Provide the [X, Y] coordinate of the cell's center where the given text is located.  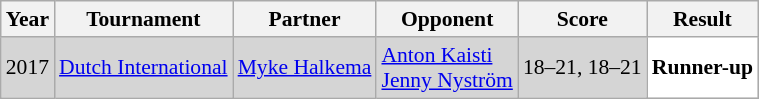
18–21, 18–21 [582, 68]
Partner [305, 19]
Anton Kaisti Jenny Nyström [446, 68]
Dutch International [144, 68]
Opponent [446, 19]
2017 [28, 68]
Tournament [144, 19]
Myke Halkema [305, 68]
Result [702, 19]
Score [582, 19]
Year [28, 19]
Runner-up [702, 68]
